Return (x, y) of the center of cell containing provided text 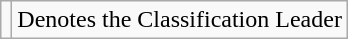
Denotes the Classification Leader (180, 20)
